Pinpoint the cell where the given text exists, returning its (X, Y) midpoint coordinate. 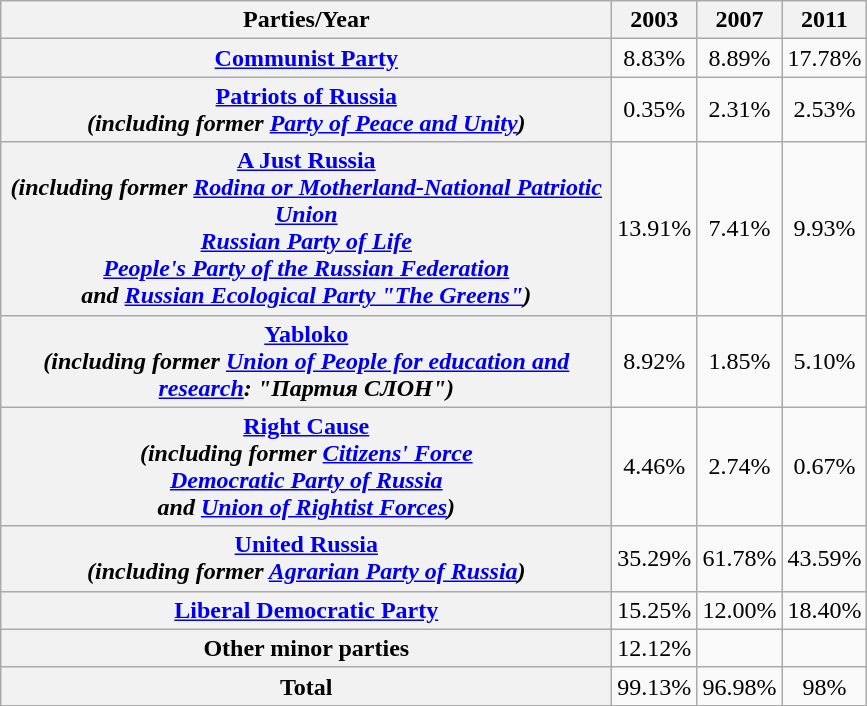
8.83% (654, 58)
Other minor parties (306, 648)
1.85% (740, 361)
5.10% (824, 361)
18.40% (824, 610)
7.41% (740, 228)
12.00% (740, 610)
2.74% (740, 466)
Yabloko(including former Union of People for education and research: "Партия СЛОН") (306, 361)
2.53% (824, 110)
61.78% (740, 558)
15.25% (654, 610)
2007 (740, 20)
2.31% (740, 110)
Right Cause(including former Citizens' ForceDemocratic Party of Russiaand Union of Rightist Forces) (306, 466)
8.92% (654, 361)
2011 (824, 20)
35.29% (654, 558)
17.78% (824, 58)
Parties/Year (306, 20)
Patriots of Russia(including former Party of Peace and Unity) (306, 110)
Communist Party (306, 58)
43.59% (824, 558)
Total (306, 686)
9.93% (824, 228)
4.46% (654, 466)
12.12% (654, 648)
2003 (654, 20)
13.91% (654, 228)
Liberal Democratic Party (306, 610)
98% (824, 686)
8.89% (740, 58)
United Russia(including former Agrarian Party of Russia) (306, 558)
96.98% (740, 686)
0.35% (654, 110)
99.13% (654, 686)
0.67% (824, 466)
